For the text-containing cell, return its midpoint in (x, y) coordinate format. 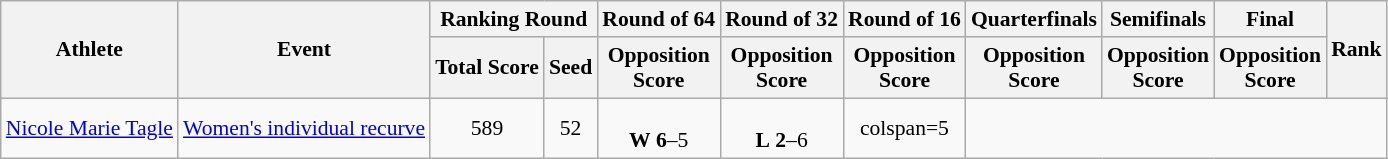
Women's individual recurve (304, 128)
589 (487, 128)
Rank (1356, 50)
Round of 64 (658, 19)
Quarterfinals (1034, 19)
Event (304, 50)
52 (570, 128)
Nicole Marie Tagle (90, 128)
Seed (570, 68)
L 2–6 (782, 128)
Total Score (487, 68)
Semifinals (1158, 19)
Round of 16 (904, 19)
W 6–5 (658, 128)
Ranking Round (514, 19)
colspan=5 (904, 128)
Final (1270, 19)
Athlete (90, 50)
Round of 32 (782, 19)
